Pinpoint the cell where the given text exists, returning its (x, y) midpoint coordinate. 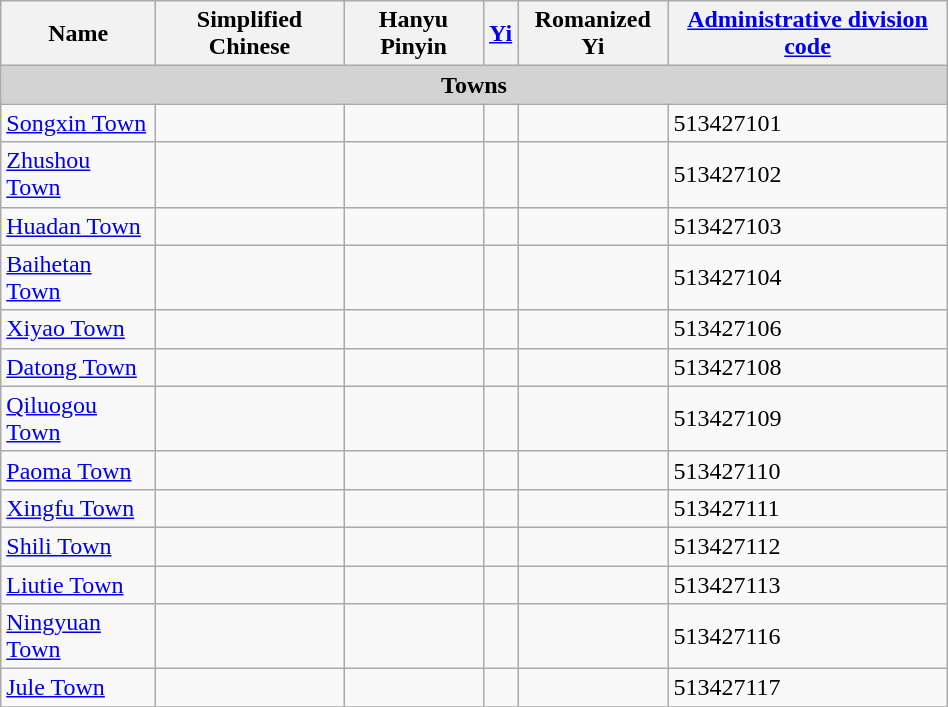
Xingfu Town (78, 508)
Liutie Town (78, 585)
513427103 (808, 226)
Jule Town (78, 688)
513427116 (808, 636)
513427117 (808, 688)
Name (78, 34)
Paoma Town (78, 470)
Songxin Town (78, 123)
513427109 (808, 418)
513427113 (808, 585)
Xiyao Town (78, 329)
513427110 (808, 470)
513427101 (808, 123)
Zhushou Town (78, 174)
513427104 (808, 278)
513427102 (808, 174)
Qiluogou Town (78, 418)
513427108 (808, 367)
Baihetan Town (78, 278)
Hanyu Pinyin (414, 34)
513427111 (808, 508)
Huadan Town (78, 226)
Administrative division code (808, 34)
513427112 (808, 546)
Simplified Chinese (250, 34)
Yi (501, 34)
Towns (474, 85)
Datong Town (78, 367)
513427106 (808, 329)
Shili Town (78, 546)
Romanized Yi (593, 34)
Ningyuan Town (78, 636)
